From the cell containing the given text, extract its center point as (X, Y) coordinate. 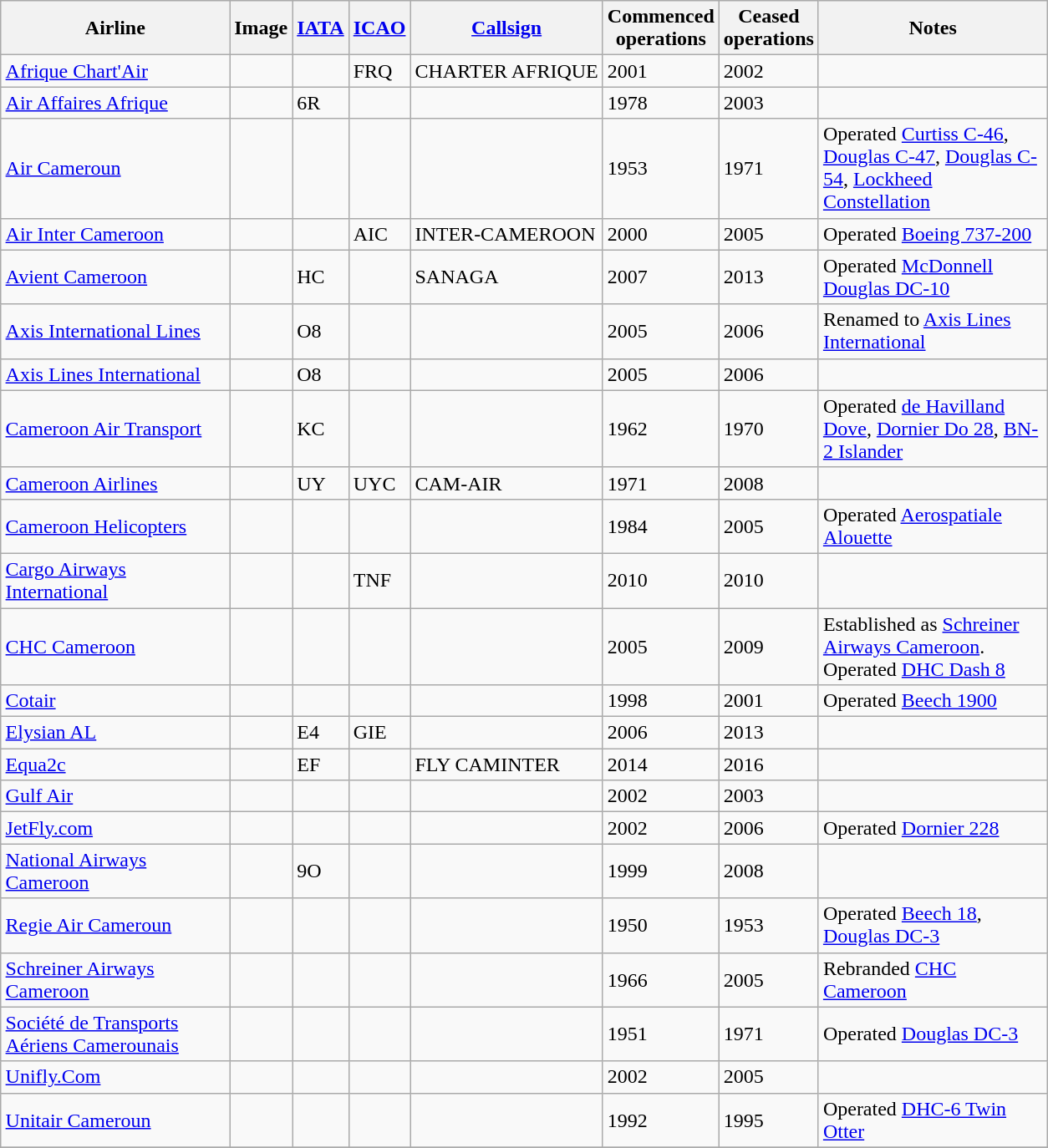
Image (261, 28)
Operated DHC-6 Twin Otter (933, 1120)
Renamed to Axis Lines International (933, 331)
Gulf Air (115, 796)
2014 (660, 764)
Axis Lines International (115, 374)
Operated Boeing 737-200 (933, 234)
Rebranded CHC Cameroon (933, 979)
EF (321, 764)
UY (321, 483)
2016 (769, 764)
Cameroon Airlines (115, 483)
IATA (321, 28)
Operated de Havilland Dove, Dornier Do 28, BN-2 Islander (933, 429)
Air Cameroun (115, 169)
KC (321, 429)
ICAO (379, 28)
1992 (660, 1120)
Cotair (115, 701)
Cargo Airways International (115, 580)
Operated Douglas DC-3 (933, 1034)
Operated McDonnell Douglas DC-10 (933, 277)
6R (321, 103)
1995 (769, 1120)
Operated Beech 1900 (933, 701)
1984 (660, 526)
1970 (769, 429)
2009 (769, 647)
2000 (660, 234)
INTER-CAMEROON (506, 234)
Afrique Chart'Air (115, 71)
E4 (321, 733)
Avient Cameroon (115, 277)
National Airways Cameroon (115, 871)
1998 (660, 701)
2007 (660, 277)
1951 (660, 1034)
Callsign (506, 28)
TNF (379, 580)
1966 (660, 979)
HC (321, 277)
FLY CAMINTER (506, 764)
Equa2c (115, 764)
Air Inter Cameroon (115, 234)
FRQ (379, 71)
Elysian AL (115, 733)
GIE (379, 733)
Cameroon Air Transport (115, 429)
1978 (660, 103)
Airline (115, 28)
Schreiner Airways Cameroon (115, 979)
Air Affaires Afrique (115, 103)
Cameroon Helicopters (115, 526)
1999 (660, 871)
Operated Dornier 228 (933, 828)
AIC (379, 234)
Ceasedoperations (769, 28)
1962 (660, 429)
Regie Air Cameroun (115, 926)
Unitair Cameroun (115, 1120)
SANAGA (506, 277)
Unifly.Com (115, 1077)
Operated Curtiss C-46, Douglas C-47, Douglas C-54, Lockheed Constellation (933, 169)
9O (321, 871)
CAM-AIR (506, 483)
Commencedoperations (660, 28)
Operated Aerospatiale Alouette (933, 526)
UYC (379, 483)
CHARTER AFRIQUE (506, 71)
Notes (933, 28)
Established as Schreiner Airways Cameroon. Operated DHC Dash 8 (933, 647)
1950 (660, 926)
JetFly.com (115, 828)
CHC Cameroon (115, 647)
Operated Beech 18, Douglas DC-3 (933, 926)
Axis International Lines (115, 331)
Société de Transports Aériens Camerounais (115, 1034)
